Extract the (X, Y) coordinate from the center of the cell holding the provided text.  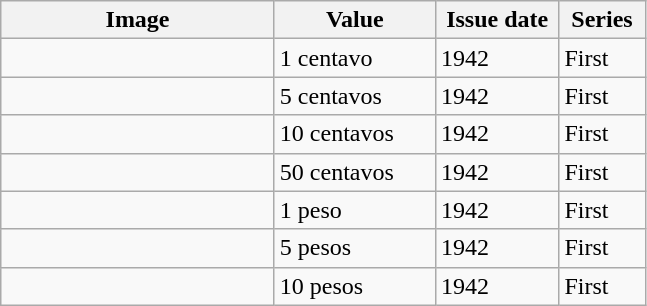
5 pesos (354, 248)
50 centavos (354, 172)
10 pesos (354, 286)
Issue date (497, 20)
Image (138, 20)
1 peso (354, 210)
Series (602, 20)
1 centavo (354, 58)
10 centavos (354, 134)
5 centavos (354, 96)
Value (354, 20)
